Detect which cell encompasses the target text, then output its (X, Y) center coordinate. 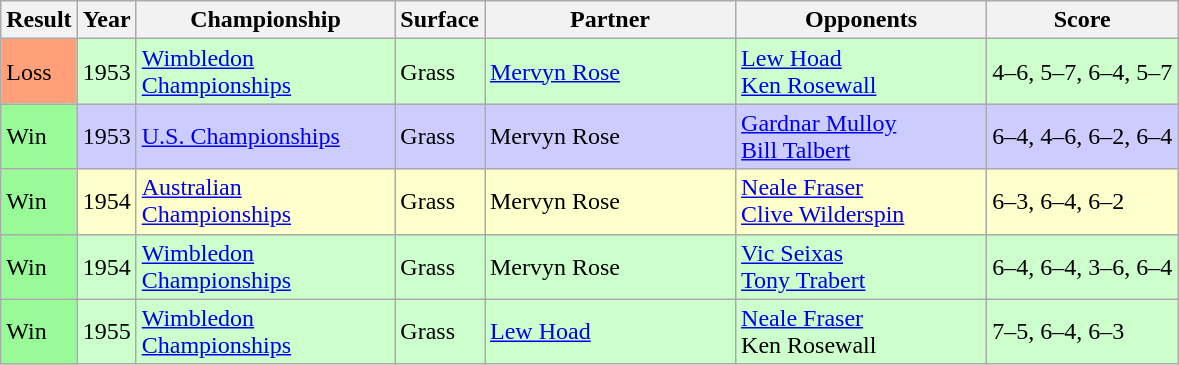
Vic Seixas Tony Trabert (862, 266)
Gardnar Mulloy Bill Talbert (862, 136)
4–6, 5–7, 6–4, 5–7 (1082, 72)
Year (106, 20)
Loss (39, 72)
Lew Hoad Ken Rosewall (862, 72)
Surface (440, 20)
6–4, 6–4, 3–6, 6–4 (1082, 266)
Result (39, 20)
Partner (610, 20)
Australian Championships (266, 202)
U.S. Championships (266, 136)
6–3, 6–4, 6–2 (1082, 202)
Lew Hoad (610, 332)
Opponents (862, 20)
Score (1082, 20)
1955 (106, 332)
Neale Fraser Ken Rosewall (862, 332)
Championship (266, 20)
Neale Fraser Clive Wilderspin (862, 202)
6–4, 4–6, 6–2, 6–4 (1082, 136)
7–5, 6–4, 6–3 (1082, 332)
